Pinpoint the cell where the given text exists, returning its (X, Y) midpoint coordinate. 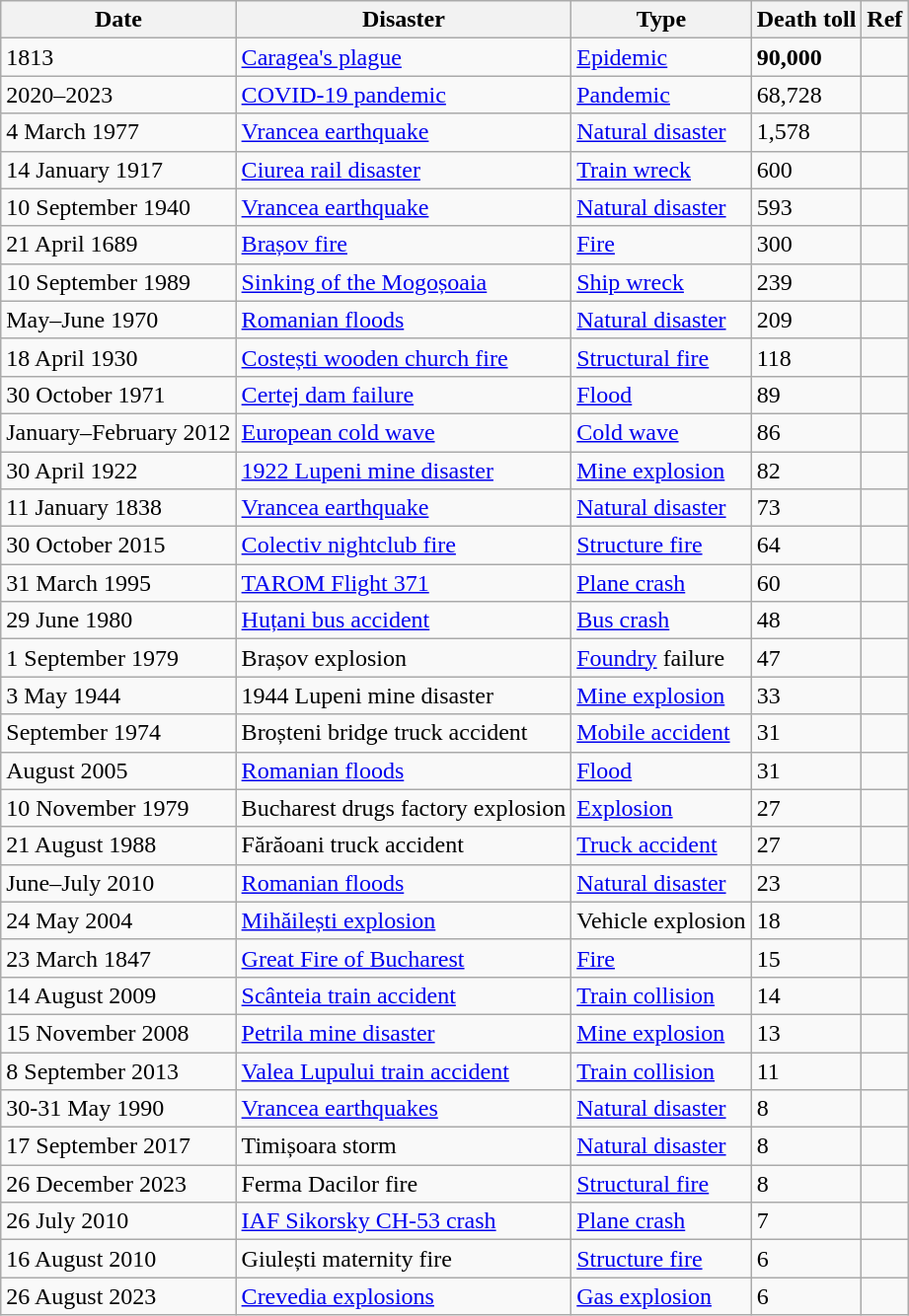
Timișoara storm (404, 1146)
Explosion (661, 808)
68,728 (806, 95)
26 August 2023 (118, 1296)
14 January 1917 (118, 170)
23 March 1847 (118, 958)
18 (806, 920)
14 (806, 995)
Mihăilești explosion (404, 920)
Ferma Dacilor fire (404, 1184)
Ship wreck (661, 282)
26 December 2023 (118, 1184)
Disaster (404, 20)
90,000 (806, 57)
Certej dam failure (404, 395)
Giulești maternity fire (404, 1259)
Date (118, 20)
IAF Sikorsky CH-53 crash (404, 1221)
600 (806, 170)
118 (806, 357)
Pandemic (661, 95)
August 2005 (118, 770)
8 September 2013 (118, 1070)
2020–2023 (118, 95)
January–February 2012 (118, 432)
Vehicle explosion (661, 920)
31 March 1995 (118, 583)
47 (806, 658)
11 (806, 1070)
COVID-19 pandemic (404, 95)
7 (806, 1221)
TAROM Flight 371 (404, 583)
Costești wooden church fire (404, 357)
17 September 2017 (118, 1146)
11 January 1838 (118, 508)
239 (806, 282)
Fărăoani truck accident (404, 845)
Broșteni bridge truck accident (404, 733)
Crevedia explosions (404, 1296)
1813 (118, 57)
1944 Lupeni mine disaster (404, 695)
1 September 1979 (118, 658)
10 November 1979 (118, 808)
Foundry failure (661, 658)
60 (806, 583)
15 (806, 958)
Vrancea earthquakes (404, 1109)
Truck accident (661, 845)
593 (806, 207)
15 November 2008 (118, 1033)
82 (806, 471)
Bucharest drugs factory explosion (404, 808)
Ciurea rail disaster (404, 170)
21 April 1689 (118, 245)
30 October 2015 (118, 546)
Colectiv nightclub fire (404, 546)
23 (806, 883)
89 (806, 395)
64 (806, 546)
Brașov explosion (404, 658)
300 (806, 245)
Gas explosion (661, 1296)
May–June 1970 (118, 320)
86 (806, 432)
1922 Lupeni mine disaster (404, 471)
10 September 1989 (118, 282)
13 (806, 1033)
Mobile accident (661, 733)
September 1974 (118, 733)
29 June 1980 (118, 621)
3 May 1944 (118, 695)
1,578 (806, 132)
21 August 1988 (118, 845)
Bus crash (661, 621)
30 April 1922 (118, 471)
Sinking of the Mogoșoaia (404, 282)
4 March 1977 (118, 132)
18 April 1930 (118, 357)
Scânteia train accident (404, 995)
Brașov fire (404, 245)
Cold wave (661, 432)
June–July 2010 (118, 883)
Valea Lupului train accident (404, 1070)
48 (806, 621)
30 October 1971 (118, 395)
Ref (884, 20)
10 September 1940 (118, 207)
Great Fire of Bucharest (404, 958)
14 August 2009 (118, 995)
Epidemic (661, 57)
Caragea's plague (404, 57)
209 (806, 320)
Type (661, 20)
73 (806, 508)
16 August 2010 (118, 1259)
European cold wave (404, 432)
Huțani bus accident (404, 621)
26 July 2010 (118, 1221)
Death toll (806, 20)
33 (806, 695)
24 May 2004 (118, 920)
Petrila mine disaster (404, 1033)
30-31 May 1990 (118, 1109)
Train wreck (661, 170)
